Determine the (X, Y) coordinate at the center of the cell enclosing the given text.  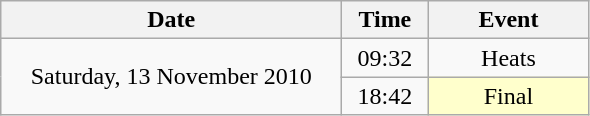
Saturday, 13 November 2010 (172, 77)
Final (508, 96)
09:32 (385, 58)
Time (385, 20)
Event (508, 20)
Date (172, 20)
Heats (508, 58)
18:42 (385, 96)
